Output the [X, Y] coordinate of the center of the cell containing the given text.  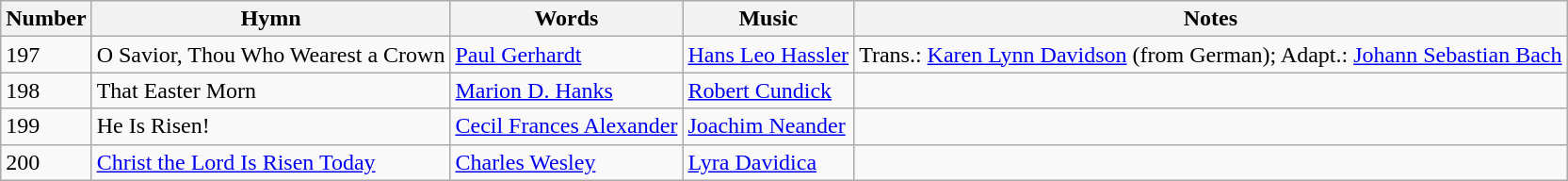
He Is Risen! [271, 126]
199 [46, 126]
198 [46, 90]
Cecil Frances Alexander [567, 126]
Hymn [271, 19]
197 [46, 55]
Paul Gerhardt [567, 55]
Notes [1211, 19]
Number [46, 19]
Joachim Neander [768, 126]
Music [768, 19]
Charles Wesley [567, 162]
Hans Leo Hassler [768, 55]
Words [567, 19]
Marion D. Hanks [567, 90]
Trans.: Karen Lynn Davidson (from German); Adapt.: Johann Sebastian Bach [1211, 55]
Christ the Lord Is Risen Today [271, 162]
Robert Cundick [768, 90]
Lyra Davidica [768, 162]
200 [46, 162]
O Savior, Thou Who Wearest a Crown [271, 55]
That Easter Morn [271, 90]
